Search for the cell housing the specified text and yield its (X, Y) center coordinate. 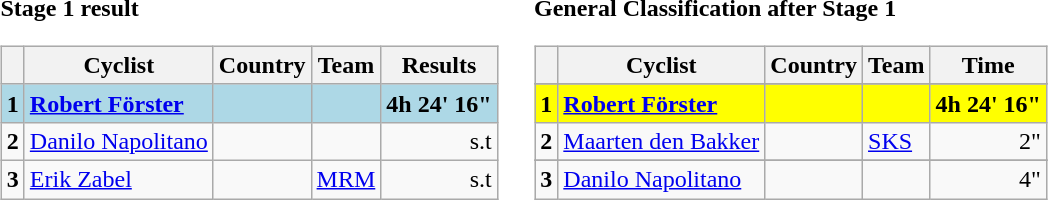
Erik Zabel (118, 179)
2" (988, 141)
SKS (897, 141)
MRM (346, 179)
Time (988, 65)
4" (988, 179)
Results (439, 65)
Maarten den Bakker (662, 141)
